Identify which cell holds the provided text, then report its [x, y] central coordinate. 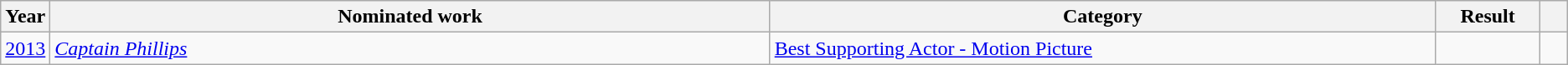
Captain Phillips [410, 48]
Result [1488, 17]
Category [1102, 17]
Year [25, 17]
Best Supporting Actor - Motion Picture [1102, 48]
2013 [25, 48]
Nominated work [410, 17]
